Search for the cell housing the specified text and yield its [x, y] center coordinate. 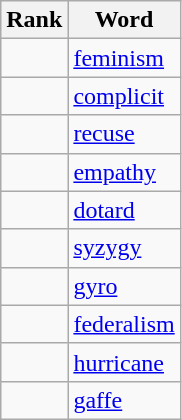
recuse [124, 134]
Word [124, 20]
empathy [124, 172]
gyro [124, 286]
complicit [124, 96]
federalism [124, 324]
gaffe [124, 400]
hurricane [124, 362]
feminism [124, 58]
dotard [124, 210]
Rank [34, 20]
syzygy [124, 248]
